From the cell containing the given text, extract its center point as (X, Y) coordinate. 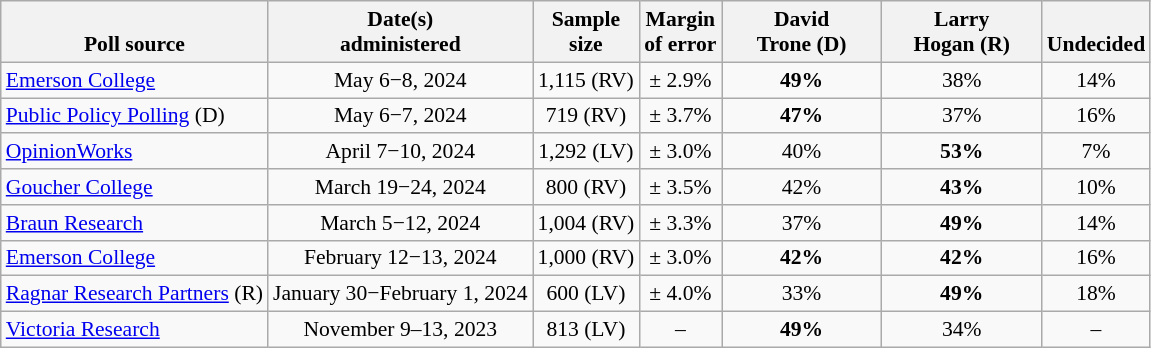
Victoria Research (134, 330)
10% (1096, 187)
January 30−February 1, 2024 (400, 294)
Braun Research (134, 223)
53% (962, 152)
600 (LV) (586, 294)
November 9–13, 2023 (400, 330)
40% (802, 152)
OpinionWorks (134, 152)
33% (802, 294)
7% (1096, 152)
18% (1096, 294)
± 3.7% (680, 116)
Undecided (1096, 32)
± 4.0% (680, 294)
Samplesize (586, 32)
43% (962, 187)
719 (RV) (586, 116)
February 12−13, 2024 (400, 258)
Goucher College (134, 187)
Poll source (134, 32)
Marginof error (680, 32)
Date(s)administered (400, 32)
DavidTrone (D) (802, 32)
± 3.5% (680, 187)
1,004 (RV) (586, 223)
1,000 (RV) (586, 258)
March 19−24, 2024 (400, 187)
May 6−7, 2024 (400, 116)
March 5−12, 2024 (400, 223)
1,115 (RV) (586, 80)
Ragnar Research Partners (R) (134, 294)
38% (962, 80)
Public Policy Polling (D) (134, 116)
± 3.3% (680, 223)
LarryHogan (R) (962, 32)
April 7−10, 2024 (400, 152)
1,292 (LV) (586, 152)
813 (LV) (586, 330)
May 6−8, 2024 (400, 80)
34% (962, 330)
47% (802, 116)
800 (RV) (586, 187)
± 2.9% (680, 80)
